Scan for the cell matching the given text and deliver its [x, y] coordinate at center. 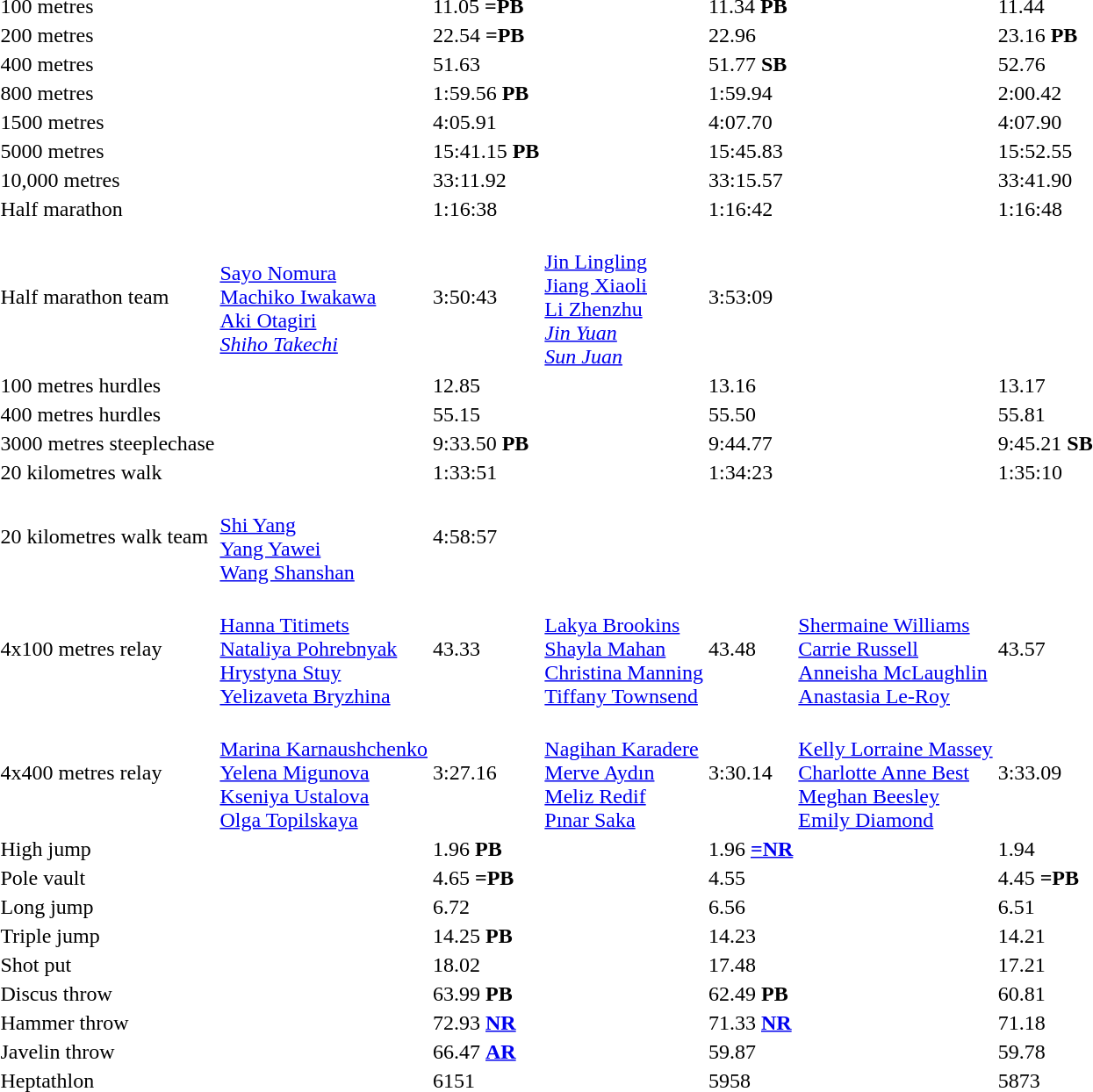
6.56 [751, 907]
1:16:42 [751, 209]
17.48 [751, 965]
Nagihan Karadere Merve AydınMeliz RedifPınar Saka [624, 772]
4:58:57 [485, 537]
4.65 =PB [485, 878]
Lakya Brookins Shayla MahanChristina ManningTiffany Townsend [624, 649]
33:15.57 [751, 180]
1:34:23 [751, 472]
13.16 [751, 385]
43.33 [485, 649]
51.63 [485, 64]
14.23 [751, 936]
55.15 [485, 414]
Shermaine Williams Carrie RussellAnneisha McLaughlinAnastasia Le-Roy [895, 649]
3:50:43 [485, 297]
15:41.15 PB [485, 151]
1:59.56 PB [485, 93]
22.54 =PB [485, 35]
63.99 PB [485, 994]
Sayo Nomura Machiko IwakawaAki OtagiriShiho Takechi [324, 297]
33:11.92 [485, 180]
Marina Karnaushchenko Yelena MigunovaKseniya UstalovaOlga Topilskaya [324, 772]
4:07.70 [751, 122]
Jin Lingling Jiang XiaoliLi ZhenzhuJin YuanSun Juan [624, 297]
12.85 [485, 385]
62.49 PB [751, 994]
3:27.16 [485, 772]
1:16:38 [485, 209]
72.93 NR [485, 1023]
1:59.94 [751, 93]
43.48 [751, 649]
Hanna Titimets Nataliya PohrebnyakHrystyna StuyYelizaveta Bryzhina [324, 649]
15:45.83 [751, 151]
Kelly Lorraine Massey Charlotte Anne BestMeghan BeesleyEmily Diamond [895, 772]
4.55 [751, 878]
9:44.77 [751, 443]
1.96 PB [485, 849]
66.47 AR [485, 1052]
22.96 [751, 35]
51.77 SB [751, 64]
3:30.14 [751, 772]
1:33:51 [485, 472]
71.33 NR [751, 1023]
14.25 PB [485, 936]
Shi Yang Yang YaweiWang Shanshan [324, 537]
1.96 =NR [751, 849]
3:53:09 [751, 297]
59.87 [751, 1052]
9:33.50 PB [485, 443]
55.50 [751, 414]
4:05.91 [485, 122]
18.02 [485, 965]
6.72 [485, 907]
